For the text-containing cell, return its midpoint in [x, y] coordinate format. 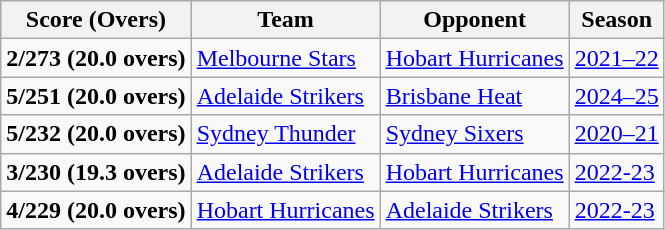
2024–25 [616, 96]
3/230 (19.3 overs) [96, 172]
2020–21 [616, 134]
Sydney Sixers [474, 134]
5/251 (20.0 overs) [96, 96]
Melbourne Stars [286, 58]
Brisbane Heat [474, 96]
Score (Overs) [96, 20]
2/273 (20.0 overs) [96, 58]
Season [616, 20]
5/232 (20.0 overs) [96, 134]
Sydney Thunder [286, 134]
4/229 (20.0 overs) [96, 210]
2021–22 [616, 58]
Opponent [474, 20]
Team [286, 20]
